Provide the [x, y] coordinate of the cell's center where the given text is located.  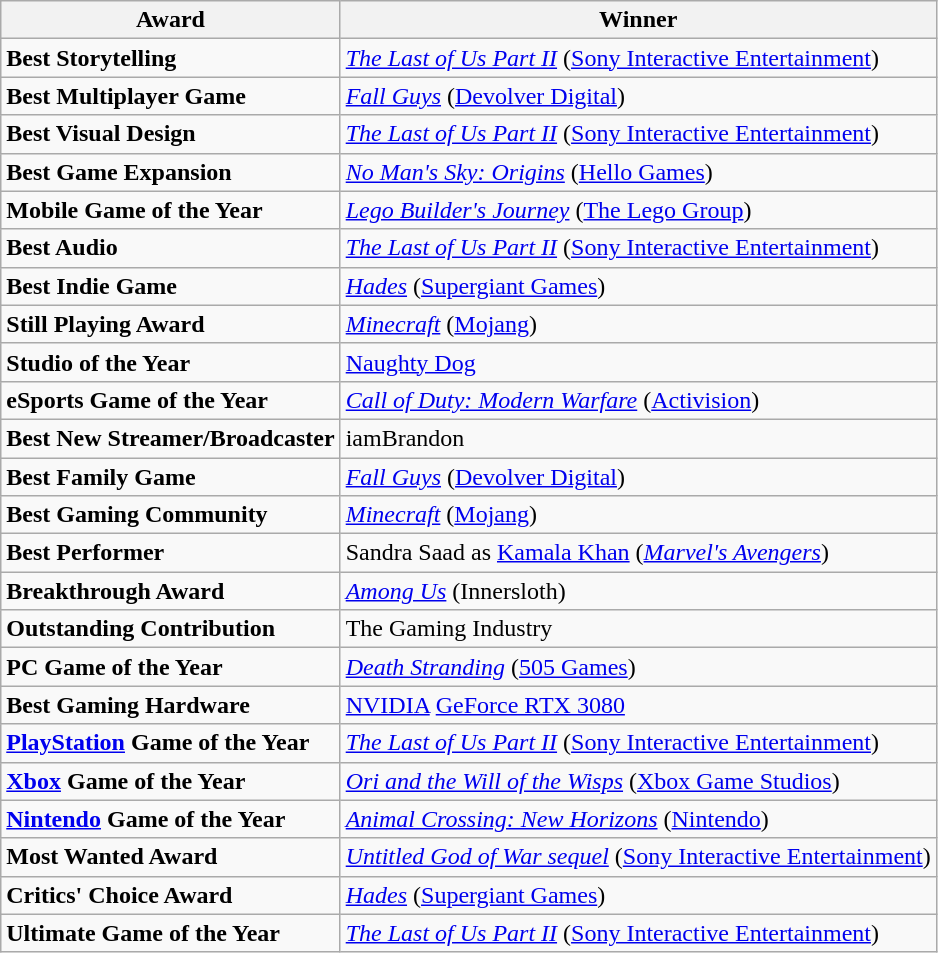
PlayStation Game of the Year [170, 743]
Ori and the Will of the Wisps (Xbox Game Studios) [638, 781]
Mobile Game of the Year [170, 210]
Outstanding Contribution [170, 629]
Winner [638, 20]
Call of Duty: Modern Warfare (Activision) [638, 400]
Nintendo Game of the Year [170, 819]
Naughty Dog [638, 362]
Still Playing Award [170, 324]
Ultimate Game of the Year [170, 933]
Most Wanted Award [170, 857]
Best Family Game [170, 477]
Best Gaming Community [170, 515]
Lego Builder's Journey (The Lego Group) [638, 210]
Best New Streamer/Broadcaster [170, 438]
Among Us (Innersloth) [638, 591]
Best Indie Game [170, 286]
NVIDIA GeForce RTX 3080 [638, 705]
Best Performer [170, 553]
Best Audio [170, 248]
Untitled God of War sequel (Sony Interactive Entertainment) [638, 857]
Xbox Game of the Year [170, 781]
Death Stranding (505 Games) [638, 667]
PC Game of the Year [170, 667]
Best Game Expansion [170, 172]
Best Visual Design [170, 134]
eSports Game of the Year [170, 400]
No Man's Sky: Origins (Hello Games) [638, 172]
Best Storytelling [170, 58]
Sandra Saad as Kamala Khan (Marvel's Avengers) [638, 553]
Animal Crossing: New Horizons (Nintendo) [638, 819]
Best Multiplayer Game [170, 96]
Best Gaming Hardware [170, 705]
Studio of the Year [170, 362]
Critics' Choice Award [170, 895]
iamBrandon [638, 438]
Award [170, 20]
The Gaming Industry [638, 629]
Breakthrough Award [170, 591]
